Provide the [x, y] coordinate of the cell's center where the given text is located.  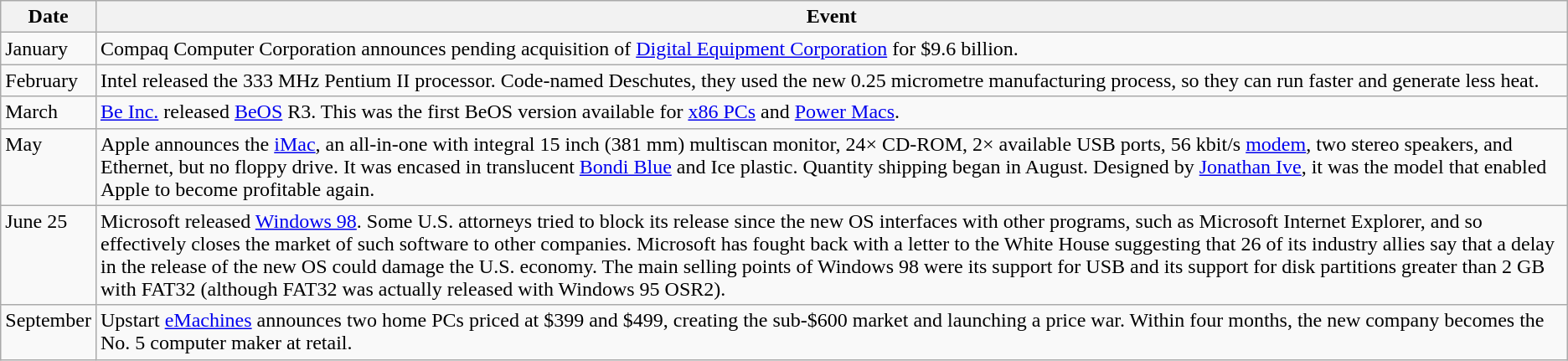
March [49, 112]
Date [49, 17]
Event [831, 17]
Compaq Computer Corporation announces pending acquisition of Digital Equipment Corporation for $9.6 billion. [831, 49]
February [49, 80]
Be Inc. released BeOS R3. This was the first BeOS version available for x86 PCs and Power Macs. [831, 112]
September [49, 332]
January [49, 49]
June 25 [49, 255]
May [49, 167]
